From the cell containing the given text, extract its center point as [X, Y] coordinate. 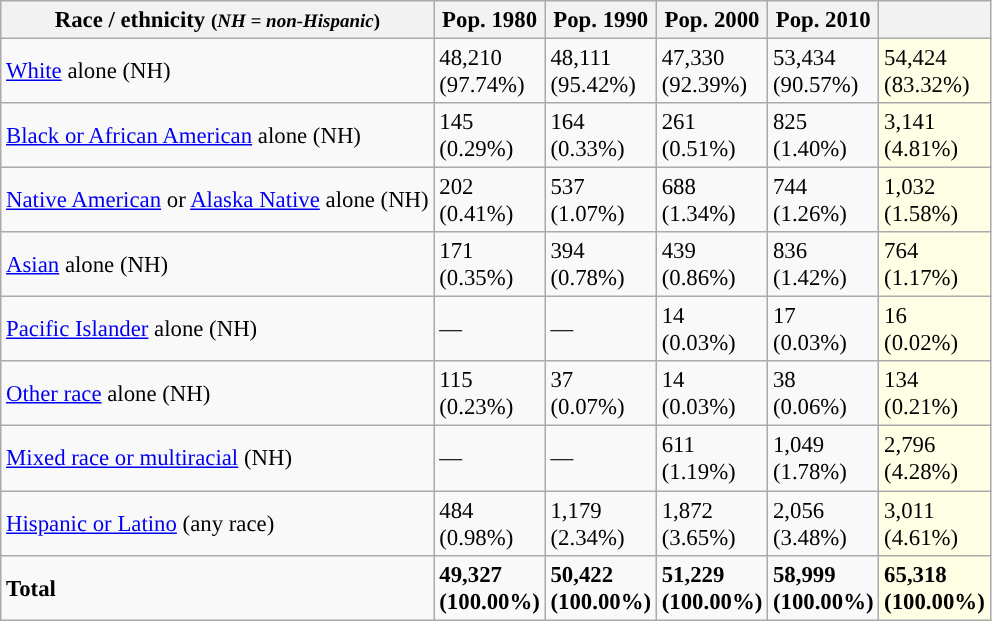
688(1.34%) [712, 200]
Mixed race or multiracial (NH) [218, 458]
Pop. 2010 [824, 20]
145(0.29%) [490, 136]
134(0.21%) [934, 394]
261(0.51%) [712, 136]
Pacific Islander alone (NH) [218, 330]
744(1.26%) [824, 200]
Pop. 1980 [490, 20]
50,422(100.00%) [600, 588]
Race / ethnicity (NH = non-Hispanic) [218, 20]
47,330(92.39%) [712, 72]
38(0.06%) [824, 394]
202(0.41%) [490, 200]
Black or African American alone (NH) [218, 136]
Pop. 1990 [600, 20]
171(0.35%) [490, 264]
1,179(2.34%) [600, 524]
439(0.86%) [712, 264]
484(0.98%) [490, 524]
2,796(4.28%) [934, 458]
Other race alone (NH) [218, 394]
49,327(100.00%) [490, 588]
White alone (NH) [218, 72]
Asian alone (NH) [218, 264]
37(0.07%) [600, 394]
16(0.02%) [934, 330]
164(0.33%) [600, 136]
54,424(83.32%) [934, 72]
Total [218, 588]
65,318(100.00%) [934, 588]
53,434(90.57%) [824, 72]
Native American or Alaska Native alone (NH) [218, 200]
2,056(3.48%) [824, 524]
836(1.42%) [824, 264]
48,210(97.74%) [490, 72]
3,011(4.61%) [934, 524]
58,999(100.00%) [824, 588]
1,872(3.65%) [712, 524]
17(0.03%) [824, 330]
764(1.17%) [934, 264]
825(1.40%) [824, 136]
1,032(1.58%) [934, 200]
394(0.78%) [600, 264]
115(0.23%) [490, 394]
51,229(100.00%) [712, 588]
3,141(4.81%) [934, 136]
537(1.07%) [600, 200]
1,049(1.78%) [824, 458]
Pop. 2000 [712, 20]
Hispanic or Latino (any race) [218, 524]
611(1.19%) [712, 458]
48,111(95.42%) [600, 72]
